For the text-containing cell, return its midpoint in (x, y) coordinate format. 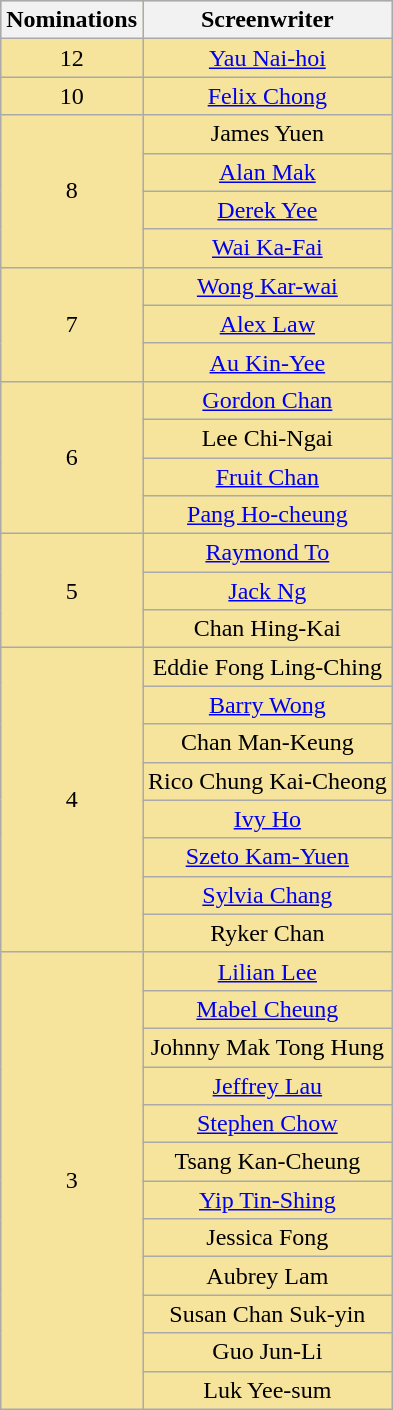
Lee Chi-Ngai (267, 438)
Rico Chung Kai-Cheong (267, 781)
Stephen Chow (267, 1124)
Alex Law (267, 324)
Au Kin-Yee (267, 362)
Szeto Kam-Yuen (267, 857)
Raymond To (267, 553)
Jessica Fong (267, 1238)
4 (72, 800)
Derek Yee (267, 210)
Susan Chan Suk-yin (267, 1314)
Ivy Ho (267, 819)
Guo Jun-Li (267, 1352)
Tsang Kan-Cheung (267, 1162)
5 (72, 591)
Felix Chong (267, 96)
Fruit Chan (267, 477)
Lilian Lee (267, 971)
Mabel Cheung (267, 1009)
Jack Ng (267, 591)
Yau Nai-hoi (267, 58)
Gordon Chan (267, 400)
Chan Man-Keung (267, 743)
Eddie Fong Ling-Ching (267, 667)
Aubrey Lam (267, 1276)
Ryker Chan (267, 933)
Johnny Mak Tong Hung (267, 1047)
Wai Ka-Fai (267, 248)
10 (72, 96)
Sylvia Chang (267, 895)
Jeffrey Lau (267, 1085)
7 (72, 324)
12 (72, 58)
Chan Hing-Kai (267, 629)
Wong Kar-wai (267, 286)
8 (72, 191)
Luk Yee-sum (267, 1390)
Pang Ho-cheung (267, 515)
Yip Tin-Shing (267, 1200)
Alan Mak (267, 172)
6 (72, 457)
Nominations (72, 20)
Barry Wong (267, 705)
Screenwriter (267, 20)
3 (72, 1180)
James Yuen (267, 134)
